Output the (X, Y) coordinate of the center of the cell containing the given text.  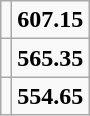
554.65 (50, 96)
565.35 (50, 58)
607.15 (50, 20)
